For the text-containing cell, return its midpoint in [X, Y] coordinate format. 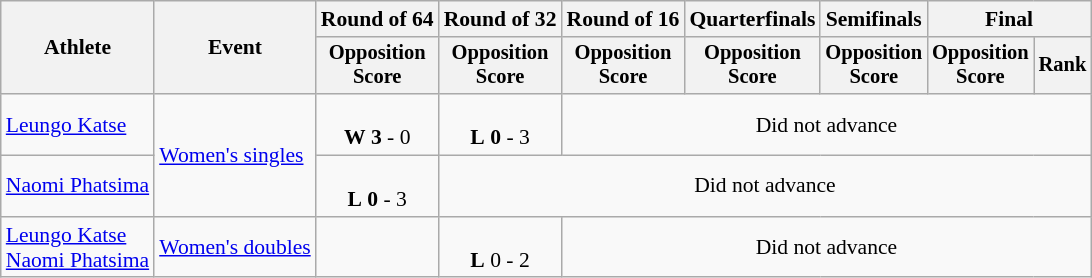
Rank [1063, 66]
Women's doubles [235, 248]
W 3 - 0 [378, 124]
Final [1009, 19]
L 0 - 2 [500, 248]
Leungo Katse Naomi Phatsima [78, 248]
Semifinals [874, 19]
Leungo Katse [78, 124]
Quarterfinals [752, 19]
Round of 32 [500, 19]
Event [235, 48]
Round of 64 [378, 19]
Women's singles [235, 155]
Athlete [78, 48]
Naomi Phatsima [78, 186]
Round of 16 [624, 19]
